From the cell containing the given text, extract its center point as [X, Y] coordinate. 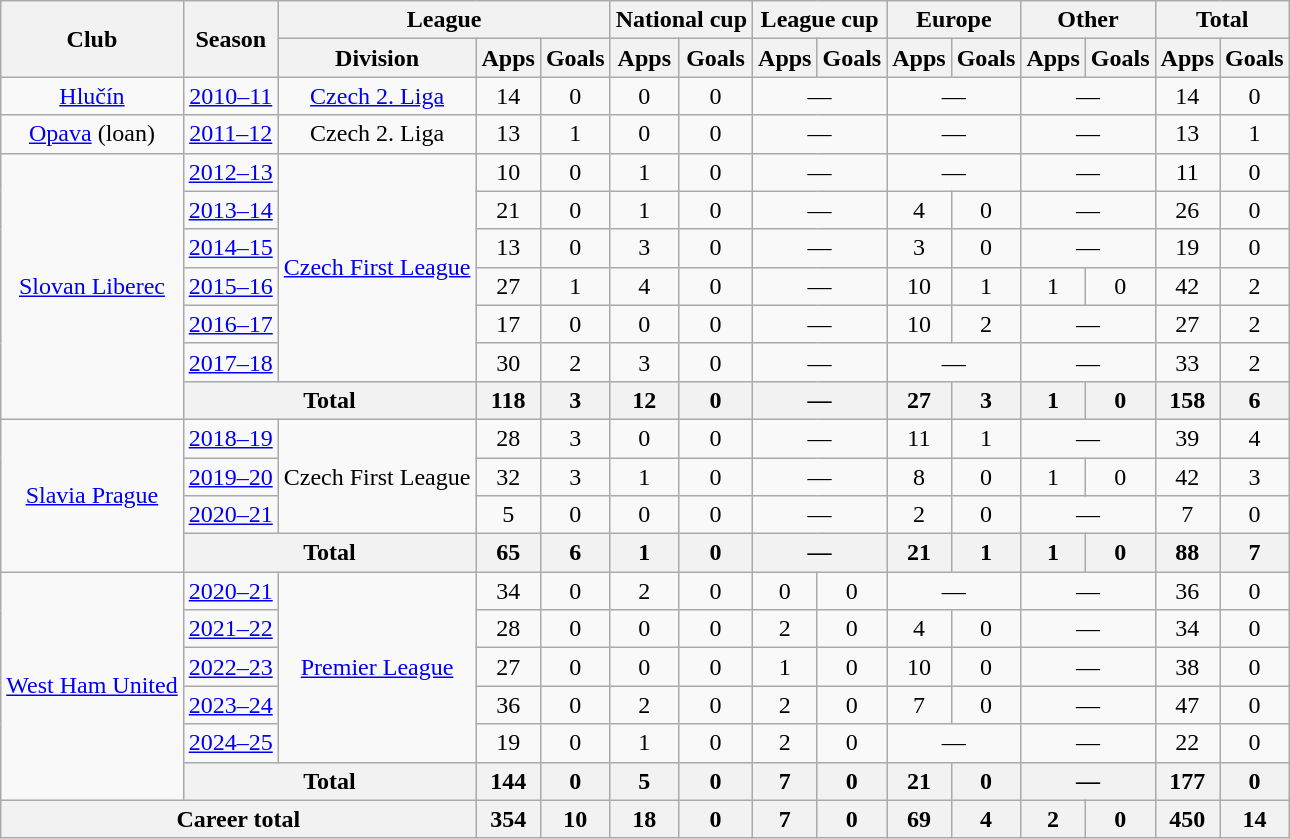
National cup [681, 20]
Opava (loan) [92, 134]
158 [1187, 400]
47 [1187, 705]
65 [508, 553]
Slovan Liberec [92, 286]
38 [1187, 667]
450 [1187, 819]
2012–13 [230, 172]
2016–17 [230, 324]
32 [508, 477]
2018–19 [230, 438]
Season [230, 39]
Club [92, 39]
Premier League [377, 667]
2015–16 [230, 286]
2014–15 [230, 248]
30 [508, 362]
Slavia Prague [92, 495]
39 [1187, 438]
69 [919, 819]
12 [644, 400]
18 [644, 819]
Hlučín [92, 96]
2022–23 [230, 667]
33 [1187, 362]
2021–22 [230, 629]
8 [919, 477]
26 [1187, 210]
2013–14 [230, 210]
2010–11 [230, 96]
2024–25 [230, 743]
West Ham United [92, 686]
League cup [820, 20]
Division [377, 58]
22 [1187, 743]
2017–18 [230, 362]
118 [508, 400]
League [444, 20]
2023–24 [230, 705]
354 [508, 819]
17 [508, 324]
Other [1088, 20]
Career total [238, 819]
2011–12 [230, 134]
144 [508, 781]
88 [1187, 553]
2019–20 [230, 477]
177 [1187, 781]
Europe [954, 20]
